Capture the cell that displays the provided text and extract its [x, y] central coordinate. 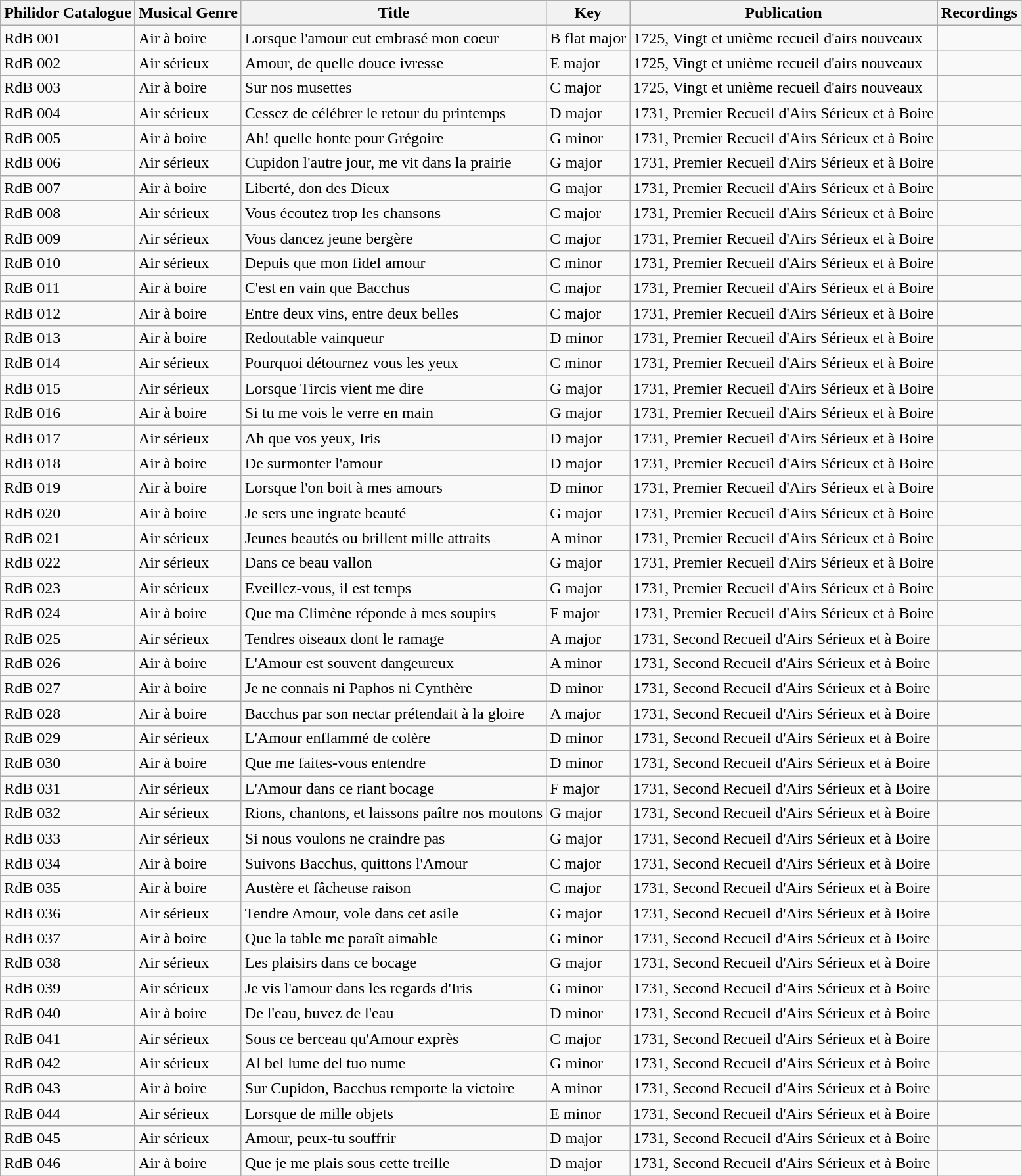
RdB 005 [68, 138]
Vous écoutez trop les chansons [393, 213]
RdB 030 [68, 763]
RdB 037 [68, 938]
Si nous voulons ne craindre pas [393, 838]
Lorsque l'amour eut embrasé mon coeur [393, 38]
RdB 011 [68, 288]
Je vis l'amour dans les regards d'Iris [393, 988]
Title [393, 13]
E major [589, 63]
RdB 019 [68, 488]
RdB 004 [68, 113]
RdB 015 [68, 388]
RdB 014 [68, 363]
Ah! quelle honte pour Grégoire [393, 138]
RdB 031 [68, 788]
RdB 007 [68, 188]
De l'eau, buvez de l'eau [393, 1013]
De surmonter l'amour [393, 463]
L'Amour enflammé de colère [393, 738]
Lorsque de mille objets [393, 1114]
RdB 024 [68, 613]
RdB 006 [68, 163]
Sous ce berceau qu'Amour exprès [393, 1038]
Pourquoi détournez vous les yeux [393, 363]
RdB 001 [68, 38]
L'Amour est souvent dangeureux [393, 663]
Les plaisirs dans ce bocage [393, 963]
RdB 042 [68, 1063]
Cessez de célébrer le retour du printemps [393, 113]
Je ne connais ni Paphos ni Cynthère [393, 688]
Amour, de quelle douce ivresse [393, 63]
Musical Genre [188, 13]
RdB 009 [68, 238]
RdB 034 [68, 863]
RdB 027 [68, 688]
Si tu me vois le verre en main [393, 413]
RdB 046 [68, 1164]
RdB 018 [68, 463]
E minor [589, 1114]
Rions, chantons, et laissons paître nos moutons [393, 813]
RdB 028 [68, 713]
Philidor Catalogue [68, 13]
RdB 023 [68, 588]
RdB 010 [68, 263]
Amour, peux-tu souffrir [393, 1139]
Ah que vos yeux, Iris [393, 438]
Que ma Climène réponde à mes soupirs [393, 613]
Sur nos musettes [393, 88]
Recordings [979, 13]
RdB 036 [68, 913]
RdB 040 [68, 1013]
RdB 021 [68, 538]
RdB 045 [68, 1139]
RdB 032 [68, 813]
Entre deux vins, entre deux belles [393, 313]
Que je me plais sous cette treille [393, 1164]
RdB 041 [68, 1038]
Que me faites-vous entendre [393, 763]
Lorsque Tircis vient me dire [393, 388]
RdB 017 [68, 438]
RdB 039 [68, 988]
B flat major [589, 38]
Al bel lume del tuo nume [393, 1063]
Redoutable vainqueur [393, 338]
Austère et fâcheuse raison [393, 888]
Sur Cupidon, Bacchus remporte la victoire [393, 1088]
Que la table me paraît aimable [393, 938]
RdB 022 [68, 563]
Eveillez-vous, il est temps [393, 588]
RdB 035 [68, 888]
Key [589, 13]
Lorsque l'on boit à mes amours [393, 488]
Vous dancez jeune bergère [393, 238]
RdB 016 [68, 413]
Suivons Bacchus, quittons l'Amour [393, 863]
RdB 008 [68, 213]
Tendres oiseaux dont le ramage [393, 638]
Cupidon l'autre jour, me vit dans la prairie [393, 163]
RdB 029 [68, 738]
Jeunes beautés ou brillent mille attraits [393, 538]
RdB 025 [68, 638]
RdB 012 [68, 313]
Je sers une ingrate beauté [393, 513]
L'Amour dans ce riant bocage [393, 788]
RdB 043 [68, 1088]
RdB 044 [68, 1114]
RdB 038 [68, 963]
C'est en vain que Bacchus [393, 288]
Liberté, don des Dieux [393, 188]
RdB 033 [68, 838]
RdB 002 [68, 63]
RdB 026 [68, 663]
Publication [784, 13]
Depuis que mon fidel amour [393, 263]
Dans ce beau vallon [393, 563]
RdB 020 [68, 513]
Tendre Amour, vole dans cet asile [393, 913]
Bacchus par son nectar prétendait à la gloire [393, 713]
RdB 003 [68, 88]
RdB 013 [68, 338]
